Find where the given text appears and provide that cell's center as [X, Y] coordinate. 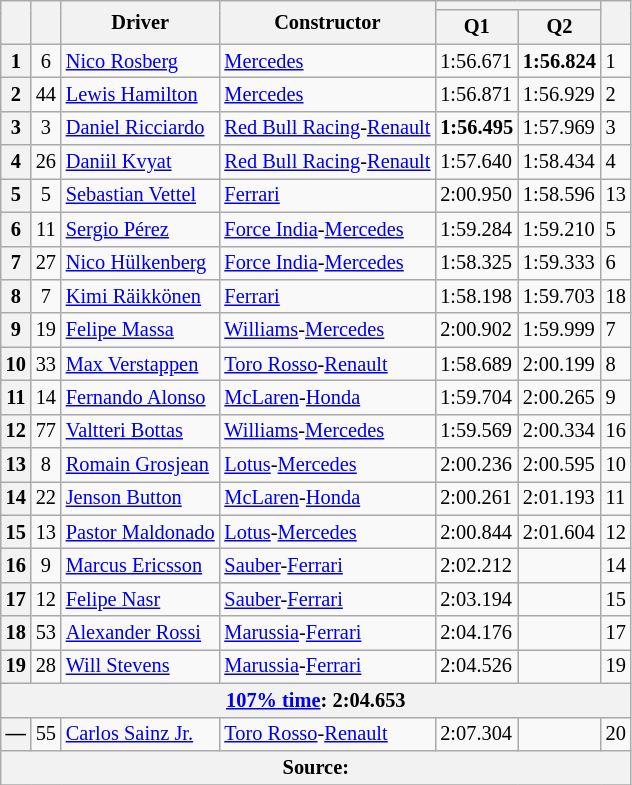
2:07.304 [476, 734]
1:57.640 [476, 162]
2:00.844 [476, 532]
1:59.284 [476, 229]
Lewis Hamilton [140, 94]
2:00.595 [560, 465]
Romain Grosjean [140, 465]
Q2 [560, 27]
2:00.902 [476, 330]
Max Verstappen [140, 364]
1:56.824 [560, 61]
1:59.210 [560, 229]
2:01.604 [560, 532]
Q1 [476, 27]
1:58.596 [560, 195]
2:01.193 [560, 498]
Daniel Ricciardo [140, 128]
2:00.334 [560, 431]
77 [46, 431]
Kimi Räikkönen [140, 296]
55 [46, 734]
1:58.434 [560, 162]
Driver [140, 22]
1:59.999 [560, 330]
Will Stevens [140, 666]
Constructor [327, 22]
Sebastian Vettel [140, 195]
27 [46, 263]
Carlos Sainz Jr. [140, 734]
2:02.212 [476, 565]
1:59.704 [476, 397]
22 [46, 498]
Nico Hülkenberg [140, 263]
53 [46, 633]
1:59.333 [560, 263]
2:00.261 [476, 498]
2:04.176 [476, 633]
Fernando Alonso [140, 397]
1:56.929 [560, 94]
1:56.871 [476, 94]
1:58.198 [476, 296]
1:58.689 [476, 364]
2:04.526 [476, 666]
Felipe Nasr [140, 599]
44 [46, 94]
Marcus Ericsson [140, 565]
Daniil Kvyat [140, 162]
— [16, 734]
33 [46, 364]
Valtteri Bottas [140, 431]
Pastor Maldonado [140, 532]
107% time: 2:04.653 [316, 700]
Jenson Button [140, 498]
26 [46, 162]
28 [46, 666]
20 [616, 734]
1:56.671 [476, 61]
2:00.265 [560, 397]
2:03.194 [476, 599]
1:59.569 [476, 431]
2:00.199 [560, 364]
Alexander Rossi [140, 633]
Felipe Massa [140, 330]
2:00.236 [476, 465]
Nico Rosberg [140, 61]
1:56.495 [476, 128]
1:59.703 [560, 296]
1:58.325 [476, 263]
2:00.950 [476, 195]
Source: [316, 767]
Sergio Pérez [140, 229]
1:57.969 [560, 128]
